Search for the cell housing the specified text and yield its (X, Y) center coordinate. 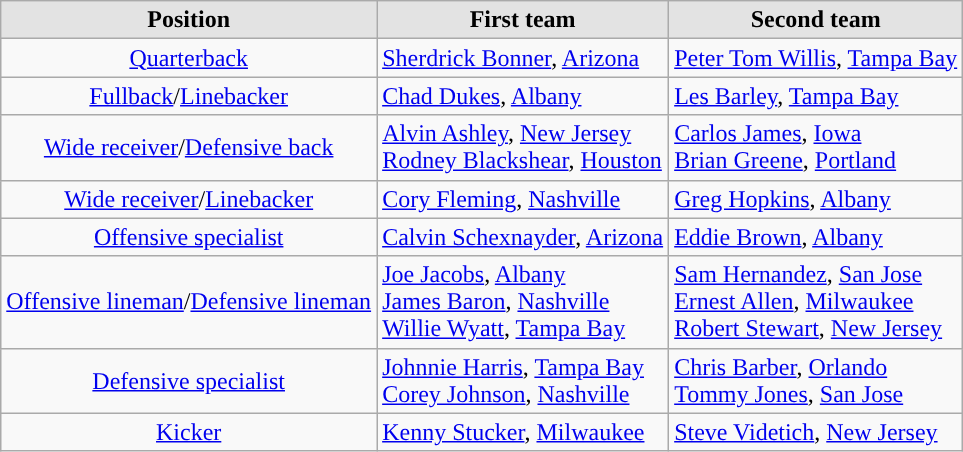
First team (523, 20)
Carlos James, IowaBrian Greene, Portland (816, 148)
Offensive specialist (189, 237)
Alvin Ashley, New JerseyRodney Blackshear, Houston (523, 148)
Position (189, 20)
Kenny Stucker, Milwaukee (523, 432)
Joe Jacobs, AlbanyJames Baron, NashvilleWillie Wyatt, Tampa Bay (523, 302)
Wide receiver/Linebacker (189, 199)
Johnnie Harris, Tampa BayCorey Johnson, Nashville (523, 380)
Sherdrick Bonner, Arizona (523, 58)
Steve Videtich, New Jersey (816, 432)
Sam Hernandez, San JoseErnest Allen, MilwaukeeRobert Stewart, New Jersey (816, 302)
Eddie Brown, Albany (816, 237)
Offensive lineman/Defensive lineman (189, 302)
Greg Hopkins, Albany (816, 199)
Second team (816, 20)
Wide receiver/Defensive back (189, 148)
Chad Dukes, Albany (523, 96)
Cory Fleming, Nashville (523, 199)
Calvin Schexnayder, Arizona (523, 237)
Kicker (189, 432)
Peter Tom Willis, Tampa Bay (816, 58)
Les Barley, Tampa Bay (816, 96)
Defensive specialist (189, 380)
Chris Barber, OrlandoTommy Jones, San Jose (816, 380)
Fullback/Linebacker (189, 96)
Quarterback (189, 58)
